Search for the cell housing the specified text and yield its [x, y] center coordinate. 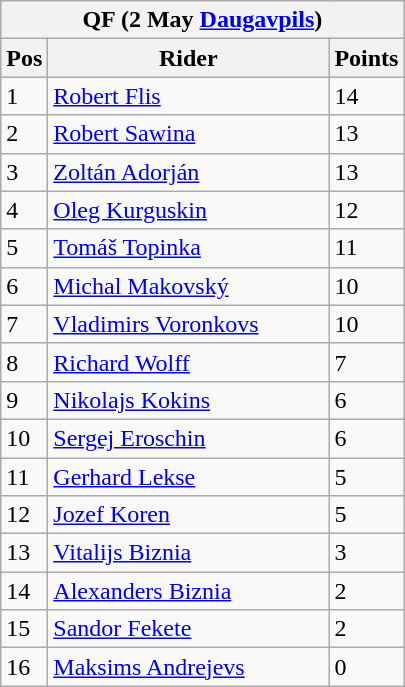
16 [24, 667]
1 [24, 96]
Gerhard Lekse [188, 477]
Maksims Andrejevs [188, 667]
Richard Wolff [188, 362]
Robert Sawina [188, 134]
Vitalijs Biznia [188, 553]
Jozef Koren [188, 515]
Sandor Fekete [188, 629]
Robert Flis [188, 96]
Tomáš Topinka [188, 248]
QF (2 May Daugavpils) [202, 20]
Sergej Eroschin [188, 438]
8 [24, 362]
Alexanders Biznia [188, 591]
Zoltán Adorján [188, 172]
4 [24, 210]
15 [24, 629]
Michal Makovský [188, 286]
Pos [24, 58]
Rider [188, 58]
Nikolajs Kokins [188, 400]
Vladimirs Voronkovs [188, 324]
Oleg Kurguskin [188, 210]
9 [24, 400]
0 [366, 667]
Points [366, 58]
